Provide the [x, y] coordinate of the cell's center where the given text is located.  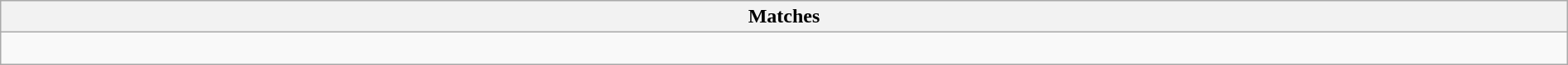
Matches [784, 17]
